Output the (X, Y) coordinate of the center of the cell containing the given text.  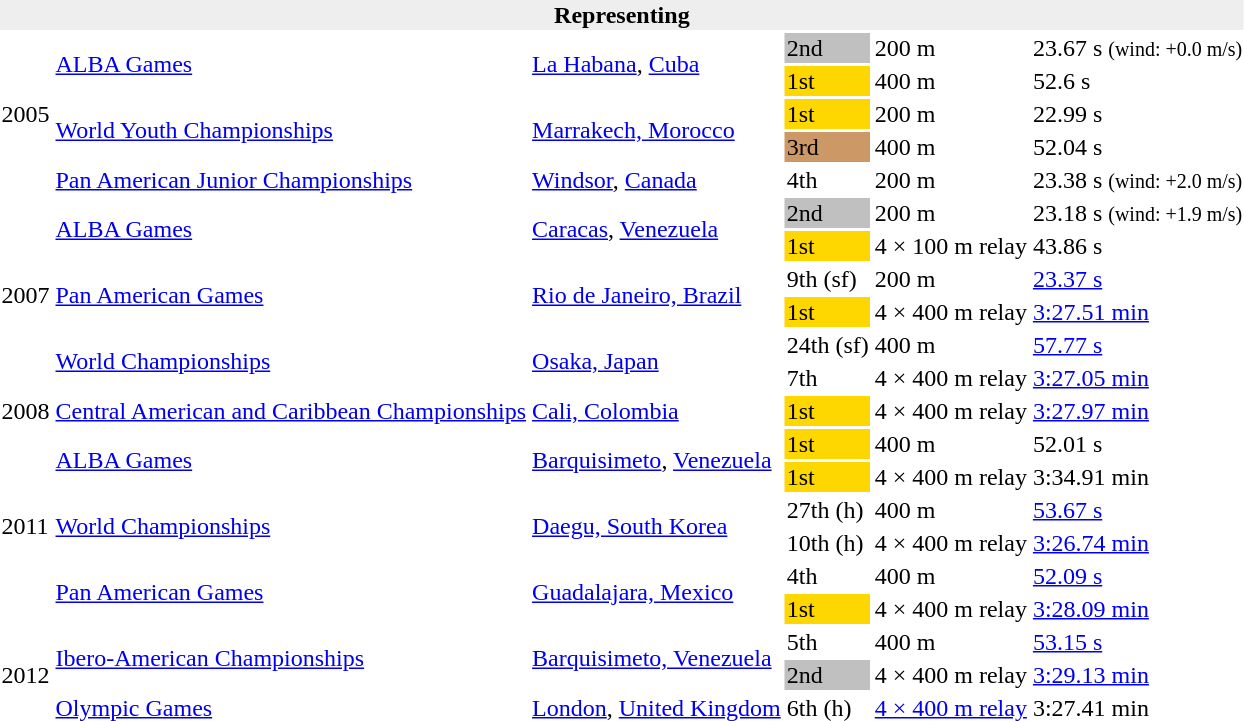
Central American and Caribbean Championships (291, 411)
3:27.05 min (1137, 378)
52.6 s (1137, 81)
2008 (26, 411)
3:26.74 min (1137, 543)
52.01 s (1137, 444)
Guadalajara, Mexico (657, 592)
23.18 s (wind: +1.9 m/s) (1137, 213)
3:28.09 min (1137, 609)
9th (sf) (828, 279)
3:27.97 min (1137, 411)
2007 (26, 296)
Osaka, Japan (657, 362)
23.67 s (wind: +0.0 m/s) (1137, 48)
Cali, Colombia (657, 411)
23.38 s (wind: +2.0 m/s) (1137, 180)
3:29.13 min (1137, 675)
World Youth Championships (291, 130)
Caracas, Venezuela (657, 230)
22.99 s (1137, 114)
43.86 s (1137, 246)
52.04 s (1137, 147)
3:27.51 min (1137, 312)
3:34.91 min (1137, 477)
Ibero-American Championships (291, 658)
Windsor, Canada (657, 180)
Pan American Junior Championships (291, 180)
Daegu, South Korea (657, 526)
Representing (622, 15)
La Habana, Cuba (657, 64)
10th (h) (828, 543)
4 × 100 m relay (950, 246)
53.67 s (1137, 510)
2005 (26, 114)
23.37 s (1137, 279)
Marrakech, Morocco (657, 130)
2011 (26, 526)
27th (h) (828, 510)
24th (sf) (828, 345)
7th (828, 378)
Rio de Janeiro, Brazil (657, 296)
5th (828, 642)
57.77 s (1137, 345)
53.15 s (1137, 642)
3rd (828, 147)
52.09 s (1137, 576)
